Locate the cell with the specified text and output its [X, Y] center coordinate. 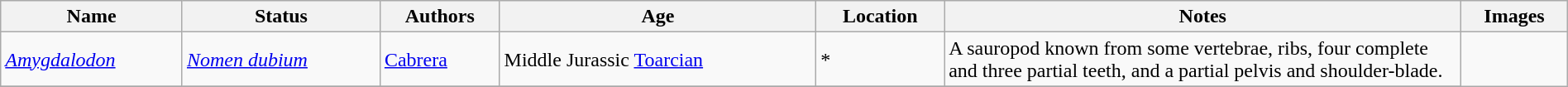
Amygdalodon [92, 60]
Authors [440, 17]
Notes [1202, 17]
Name [92, 17]
Images [1514, 17]
Age [658, 17]
Status [281, 17]
* [880, 60]
Middle Jurassic Toarcian [658, 60]
Cabrera [440, 60]
A sauropod known from some vertebrae, ribs, four complete and three partial teeth, and a partial pelvis and shoulder-blade. [1202, 60]
Location [880, 17]
Nomen dubium [281, 60]
